Find where the given text appears and provide that cell's center as (x, y) coordinate. 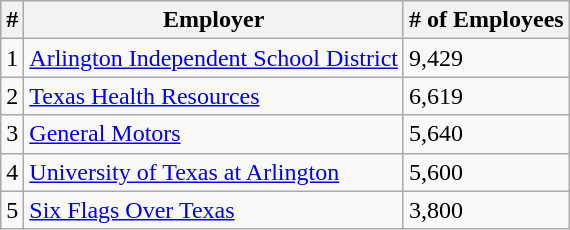
Arlington Independent School District (214, 58)
2 (12, 96)
# (12, 20)
University of Texas at Arlington (214, 172)
General Motors (214, 134)
1 (12, 58)
6,619 (486, 96)
3 (12, 134)
Employer (214, 20)
5 (12, 210)
5,600 (486, 172)
3,800 (486, 210)
Six Flags Over Texas (214, 210)
9,429 (486, 58)
Texas Health Resources (214, 96)
4 (12, 172)
5,640 (486, 134)
# of Employees (486, 20)
